Capture the cell that displays the provided text and extract its (x, y) central coordinate. 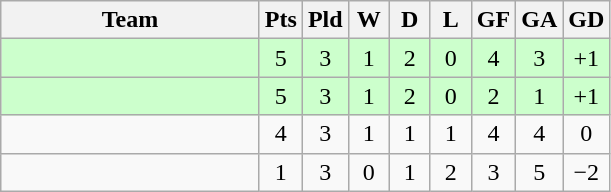
−2 (586, 172)
GA (540, 20)
L (450, 20)
Pld (325, 20)
Pts (280, 20)
W (368, 20)
Team (130, 20)
D (410, 20)
GF (493, 20)
GD (586, 20)
